Identify which cell holds the provided text, then report its (x, y) central coordinate. 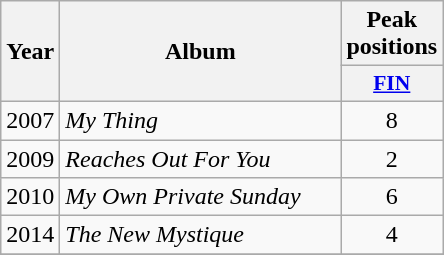
Album (200, 52)
2010 (30, 197)
2 (392, 159)
The New Mystique (200, 235)
Reaches Out For You (200, 159)
My Own Private Sunday (200, 197)
2009 (30, 159)
FIN (392, 84)
2014 (30, 235)
8 (392, 120)
2007 (30, 120)
My Thing (200, 120)
Year (30, 52)
6 (392, 197)
4 (392, 235)
Peak positions (392, 34)
